Provide the (X, Y) coordinate of the cell's center where the given text is located.  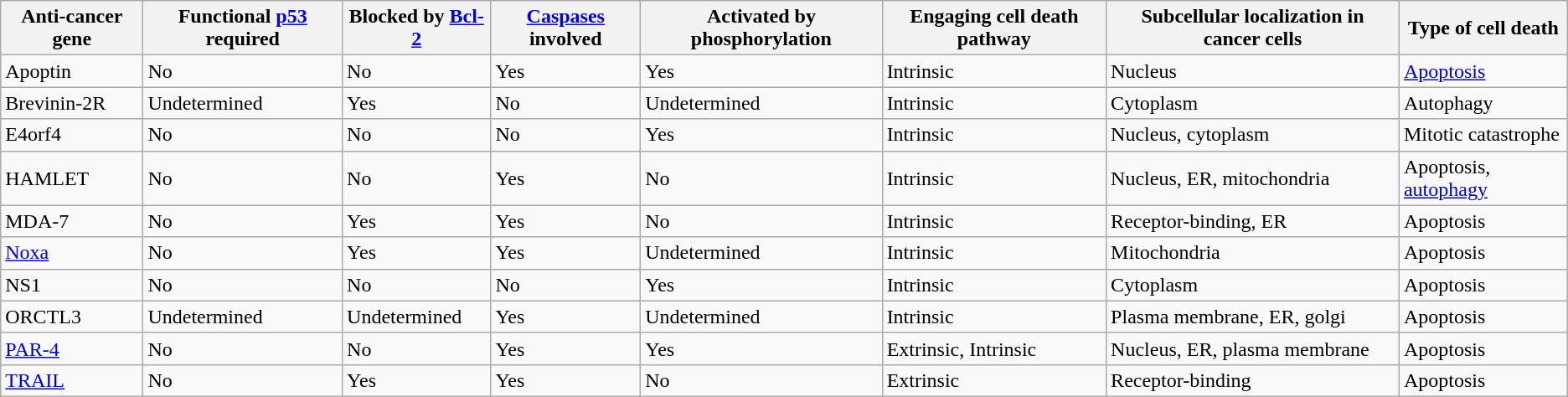
Brevinin-2R (72, 103)
Apoptosis, autophagy (1483, 178)
Caspases involved (566, 28)
Receptor-binding, ER (1253, 221)
Blocked by Bcl-2 (417, 28)
Mitotic catastrophe (1483, 135)
Receptor-binding (1253, 380)
Nucleus, cytoplasm (1253, 135)
Mitochondria (1253, 253)
Extrinsic, Intrinsic (993, 348)
NS1 (72, 285)
Apoptin (72, 71)
Anti-cancer gene (72, 28)
Engaging cell death pathway (993, 28)
Nucleus (1253, 71)
Type of cell death (1483, 28)
Autophagy (1483, 103)
TRAIL (72, 380)
HAMLET (72, 178)
Nucleus, ER, plasma membrane (1253, 348)
E4orf4 (72, 135)
Extrinsic (993, 380)
Subcellular localization in cancer cells (1253, 28)
Plasma membrane, ER, golgi (1253, 317)
MDA-7 (72, 221)
Activated by phosphorylation (761, 28)
Nucleus, ER, mitochondria (1253, 178)
ORCTL3 (72, 317)
Functional p53 required (243, 28)
PAR-4 (72, 348)
Noxa (72, 253)
